Scan for the cell matching the given text and deliver its (x, y) coordinate at center. 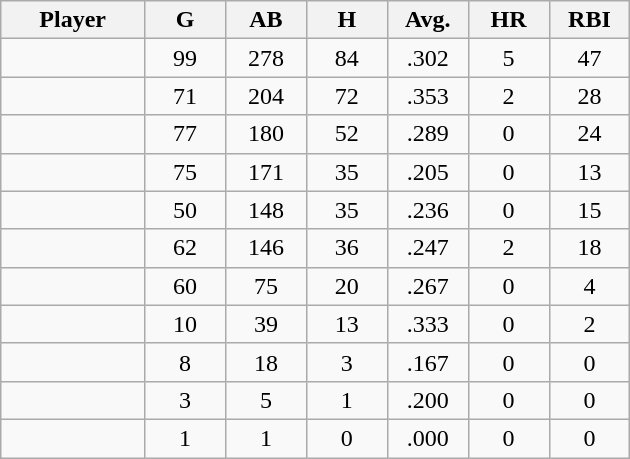
Avg. (428, 20)
171 (266, 172)
.289 (428, 134)
.333 (428, 324)
39 (266, 324)
99 (186, 58)
148 (266, 210)
HR (508, 20)
72 (346, 96)
Player (73, 20)
62 (186, 248)
.247 (428, 248)
36 (346, 248)
24 (590, 134)
4 (590, 286)
.267 (428, 286)
15 (590, 210)
204 (266, 96)
.000 (428, 438)
.200 (428, 400)
10 (186, 324)
146 (266, 248)
278 (266, 58)
77 (186, 134)
.167 (428, 362)
50 (186, 210)
8 (186, 362)
.205 (428, 172)
.302 (428, 58)
180 (266, 134)
28 (590, 96)
84 (346, 58)
.236 (428, 210)
71 (186, 96)
H (346, 20)
G (186, 20)
47 (590, 58)
20 (346, 286)
60 (186, 286)
52 (346, 134)
RBI (590, 20)
AB (266, 20)
.353 (428, 96)
